Return [X, Y] of the center of cell containing provided text 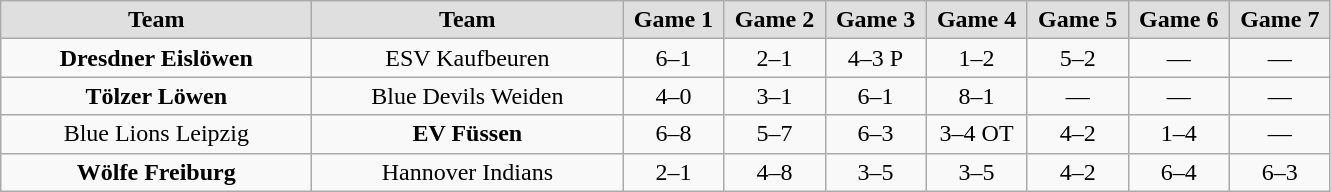
ESV Kaufbeuren [468, 58]
Wölfe Freiburg [156, 172]
5–2 [1078, 58]
Game 3 [876, 20]
5–7 [774, 134]
Game 4 [976, 20]
3–1 [774, 96]
4–8 [774, 172]
Game 6 [1178, 20]
Blue Lions Leipzig [156, 134]
1–4 [1178, 134]
1–2 [976, 58]
6–4 [1178, 172]
4–0 [674, 96]
Hannover Indians [468, 172]
EV Füssen [468, 134]
8–1 [976, 96]
6–8 [674, 134]
Dresdner Eislöwen [156, 58]
Game 2 [774, 20]
Blue Devils Weiden [468, 96]
4–3 P [876, 58]
Game 1 [674, 20]
Tölzer Löwen [156, 96]
3–4 OT [976, 134]
Game 5 [1078, 20]
Game 7 [1280, 20]
